From the cell containing the given text, extract its center point as (x, y) coordinate. 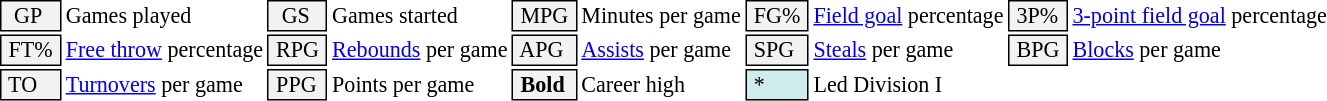
Bold (544, 85)
Assists per game (661, 50)
Field goal percentage (908, 16)
Rebounds per game (420, 50)
RPG (298, 50)
Steals per game (908, 50)
FG% (777, 16)
Games started (420, 16)
Turnovers per game (164, 85)
SPG (777, 50)
Free throw percentage (164, 50)
FT% (30, 50)
Games played (164, 16)
3P% (1038, 16)
Points per game (420, 85)
MPG (544, 16)
Career high (661, 85)
GS (298, 16)
Minutes per game (661, 16)
Led Division I (908, 85)
* (777, 85)
TO (30, 85)
PPG (298, 85)
BPG (1038, 50)
GP (30, 16)
APG (544, 50)
